Scan for the cell matching the given text and deliver its [x, y] coordinate at center. 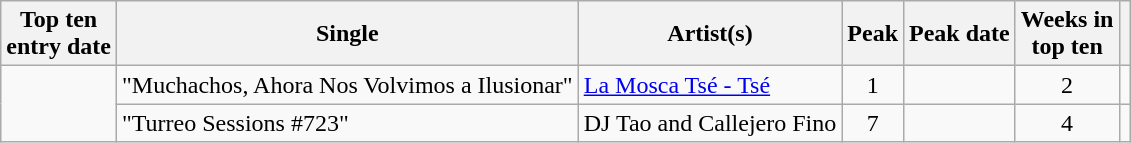
Top tenentry date [59, 34]
1 [873, 85]
La Mosca Tsé - Tsé [710, 85]
Single [347, 34]
4 [1067, 123]
"Muchachos, Ahora Nos Volvimos a Ilusionar" [347, 85]
7 [873, 123]
DJ Tao and Callejero Fino [710, 123]
Peak date [960, 34]
2 [1067, 85]
Peak [873, 34]
Artist(s) [710, 34]
"Turreo Sessions #723" [347, 123]
Weeks intop ten [1067, 34]
